Return the [x, y] coordinate for the center point of the cell that contains the specified text.  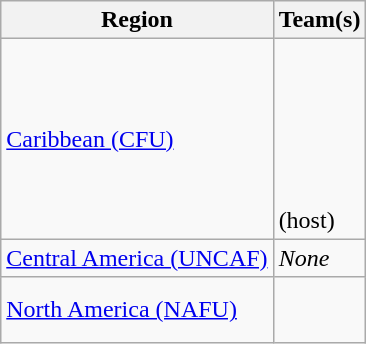
North America (NAFU) [137, 310]
None [320, 258]
(host) [320, 139]
Team(s) [320, 20]
Region [137, 20]
Central America (UNCAF) [137, 258]
Caribbean (CFU) [137, 139]
